From the cell containing the given text, extract its center point as [x, y] coordinate. 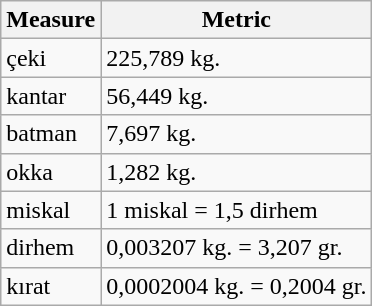
1 miskal = 1,5 dirhem [236, 210]
Metric [236, 20]
225,789 kg. [236, 58]
0,0002004 kg. = 0,2004 gr. [236, 286]
1,282 kg. [236, 172]
okka [51, 172]
0,003207 kg. = 3,207 gr. [236, 248]
dirhem [51, 248]
56,449 kg. [236, 96]
kırat [51, 286]
Measure [51, 20]
kantar [51, 96]
7,697 kg. [236, 134]
çeki [51, 58]
miskal [51, 210]
batman [51, 134]
